Detect which cell encompasses the target text, then output its [x, y] center coordinate. 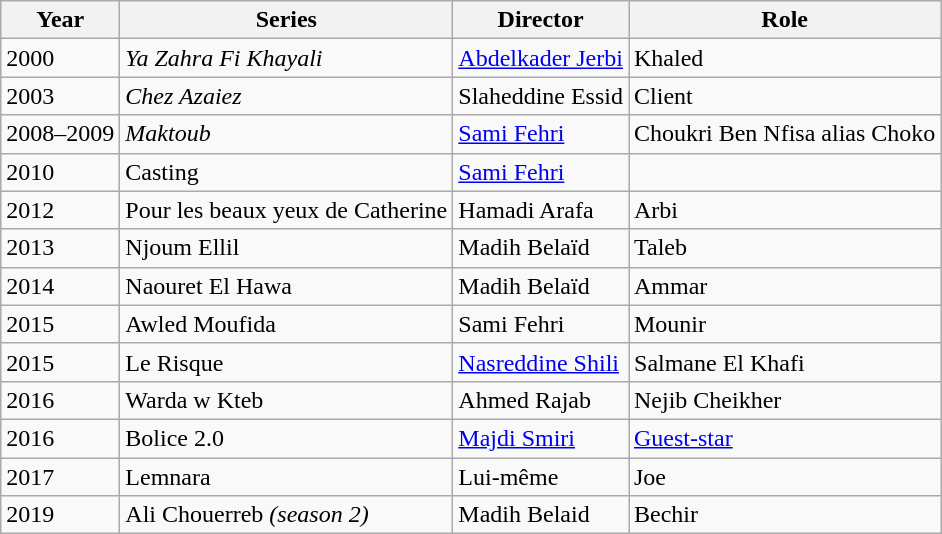
Ahmed Rajab [541, 400]
Warda w Kteb [286, 400]
2003 [60, 96]
2013 [60, 248]
2014 [60, 286]
Salmane El Khafi [784, 362]
Role [784, 20]
2008–2009 [60, 134]
Lui-même [541, 477]
Bolice 2.0 [286, 438]
Director [541, 20]
Series [286, 20]
2012 [60, 210]
Khaled [784, 58]
Ya Zahra Fi Khayali [286, 58]
Njoum Ellil [286, 248]
Nejib Cheikher [784, 400]
2010 [60, 172]
2017 [60, 477]
Le Risque [286, 362]
Client [784, 96]
2019 [60, 515]
Mounir [784, 324]
Casting [286, 172]
Slaheddine Essid [541, 96]
Ali Chouerreb (season 2) [286, 515]
Maktoub [286, 134]
Majdi Smiri [541, 438]
Madih Belaid [541, 515]
Hamadi Arafa [541, 210]
Naouret El Hawa [286, 286]
Pour les beaux yeux de Catherine [286, 210]
Taleb [784, 248]
Guest-star [784, 438]
Arbi [784, 210]
Chez Azaiez [286, 96]
Year [60, 20]
Lemnara [286, 477]
2000 [60, 58]
Choukri Ben Nfisa alias Choko [784, 134]
Awled Moufida [286, 324]
Abdelkader Jerbi [541, 58]
Joe [784, 477]
Bechir [784, 515]
Ammar [784, 286]
Nasreddine Shili [541, 362]
